For the text-containing cell, return its midpoint in [X, Y] coordinate format. 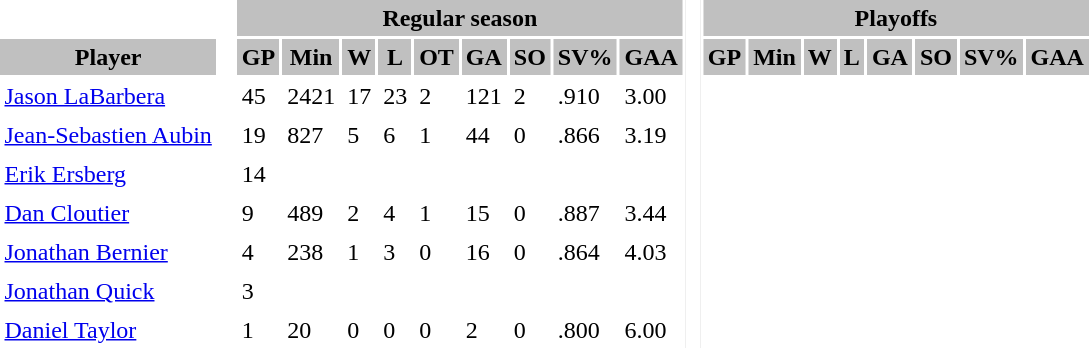
6 [396, 135]
OT [437, 57]
.887 [585, 213]
17 [360, 96]
Jason LaBarbera [108, 96]
23 [396, 96]
15 [484, 213]
4.03 [651, 252]
827 [312, 135]
Regular season [460, 18]
45 [258, 96]
16 [484, 252]
Daniel Taylor [108, 330]
.800 [585, 330]
3.00 [651, 96]
.910 [585, 96]
44 [484, 135]
9 [258, 213]
Playoffs [896, 18]
Erik Ersberg [108, 174]
Jonathan Quick [108, 291]
3.19 [651, 135]
2421 [312, 96]
3.44 [651, 213]
20 [312, 330]
Jean-Sebastien Aubin [108, 135]
.866 [585, 135]
Player [108, 57]
19 [258, 135]
Dan Cloutier [108, 213]
6.00 [651, 330]
489 [312, 213]
Jonathan Bernier [108, 252]
238 [312, 252]
121 [484, 96]
.864 [585, 252]
14 [258, 174]
5 [360, 135]
